Identify which cell holds the provided text, then report its (X, Y) central coordinate. 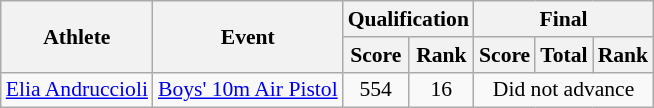
Boys' 10m Air Pistol (248, 90)
16 (442, 90)
554 (376, 90)
Athlete (77, 36)
Total (564, 55)
Event (248, 36)
Final (564, 19)
Did not advance (564, 90)
Elia Andruccioli (77, 90)
Qualification (408, 19)
